Provide the (X, Y) coordinate of the cell's center where the given text is located.  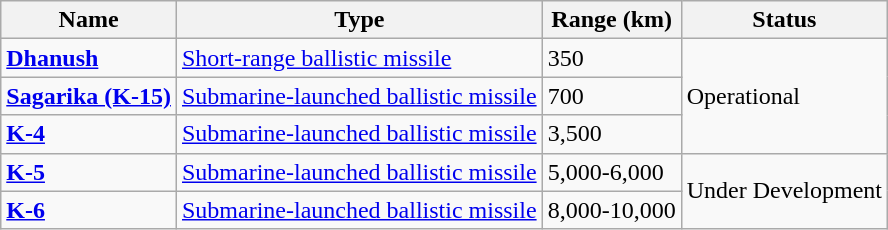
700 (612, 96)
Name (89, 20)
350 (612, 58)
K-5 (89, 172)
3,500 (612, 134)
K-4 (89, 134)
Type (359, 20)
Status (784, 20)
Dhanush (89, 58)
8,000-10,000 (612, 210)
Range (km) (612, 20)
Operational (784, 96)
Short-range ballistic missile (359, 58)
Under Development (784, 191)
5,000-6,000 (612, 172)
K-6 (89, 210)
Sagarika (K-15) (89, 96)
